For the text-containing cell, return its midpoint in (x, y) coordinate format. 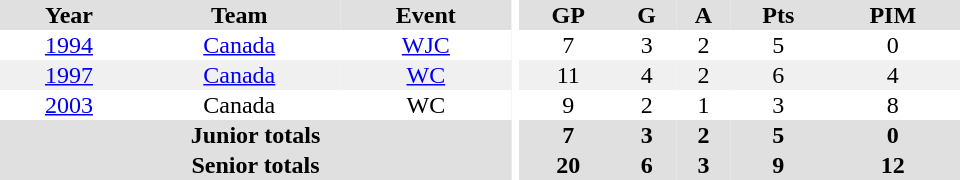
Senior totals (256, 165)
11 (568, 75)
A (704, 15)
1997 (69, 75)
PIM (893, 15)
Junior totals (256, 135)
1994 (69, 45)
Pts (778, 15)
2003 (69, 105)
8 (893, 105)
1 (704, 105)
Year (69, 15)
Team (240, 15)
G (646, 15)
Event (426, 15)
GP (568, 15)
12 (893, 165)
WJC (426, 45)
20 (568, 165)
